Pinpoint the cell where the given text exists, returning its (X, Y) midpoint coordinate. 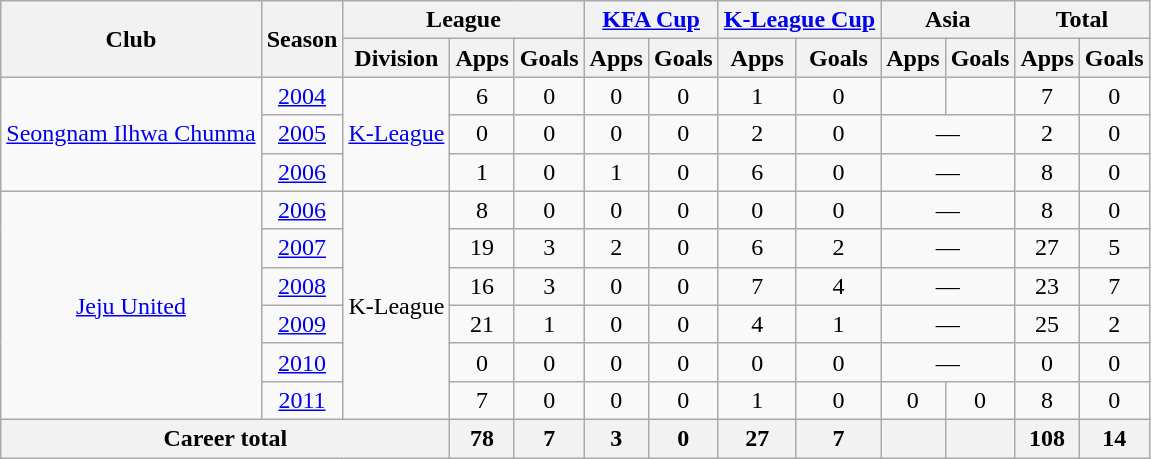
Season (302, 39)
2011 (302, 400)
2004 (302, 96)
78 (482, 438)
League (464, 20)
25 (1047, 324)
21 (482, 324)
2007 (302, 248)
2009 (302, 324)
Asia (948, 20)
Seongnam Ilhwa Chunma (131, 134)
16 (482, 286)
Club (131, 39)
Career total (226, 438)
2005 (302, 134)
19 (482, 248)
K-League Cup (799, 20)
14 (1114, 438)
2008 (302, 286)
Division (396, 58)
Jeju United (131, 305)
5 (1114, 248)
2010 (302, 362)
23 (1047, 286)
KFA Cup (651, 20)
108 (1047, 438)
Total (1082, 20)
